Pinpoint the cell where the given text exists, returning its (X, Y) midpoint coordinate. 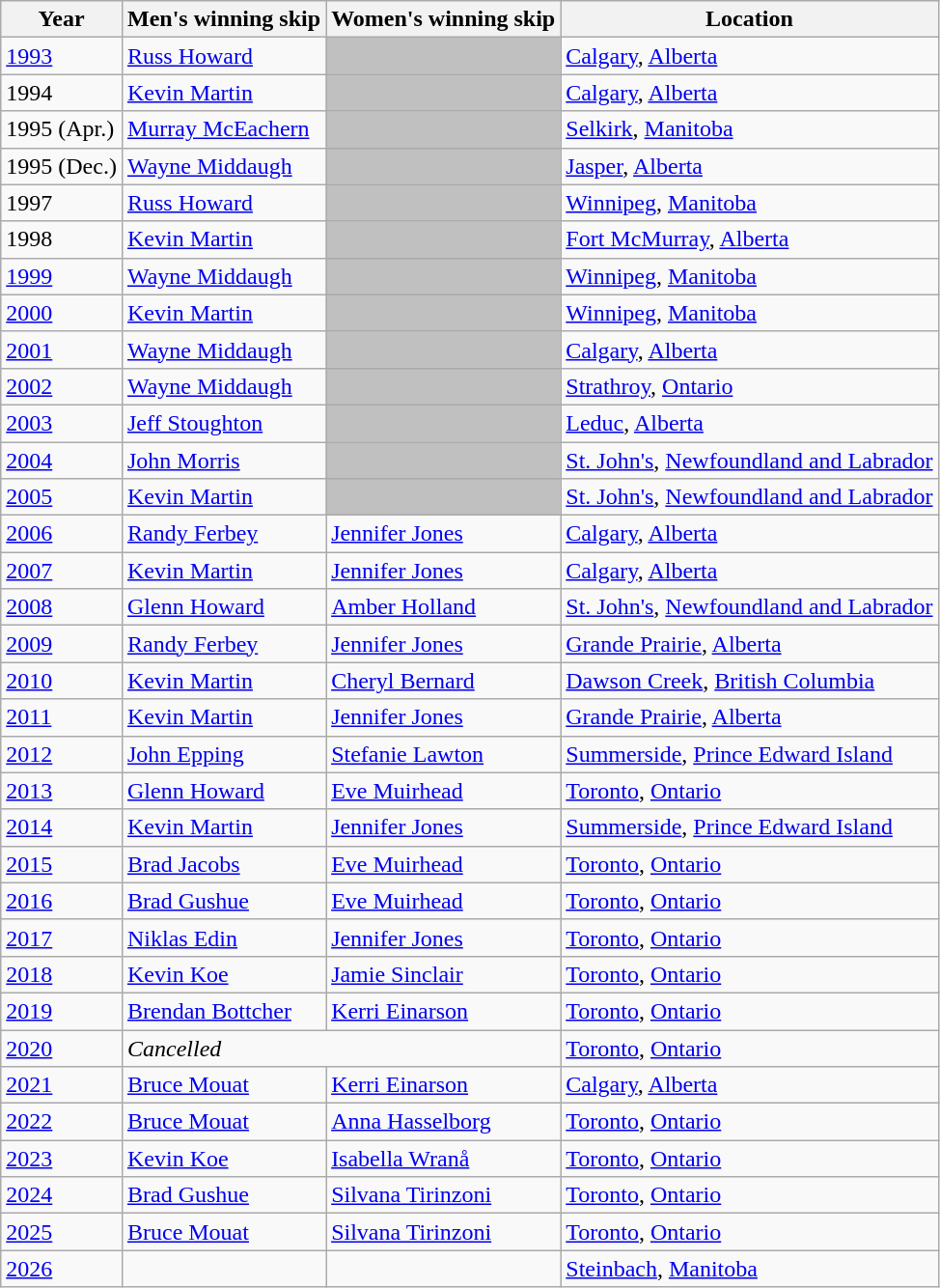
Strathroy, Ontario (749, 386)
Selkirk, Manitoba (749, 129)
Niklas Edin (224, 938)
2010 (62, 681)
2001 (62, 350)
1993 (62, 56)
2018 (62, 974)
2015 (62, 864)
Year (62, 19)
1997 (62, 203)
2007 (62, 571)
Jamie Sinclair (444, 974)
2002 (62, 386)
John Morris (224, 461)
2013 (62, 791)
2026 (62, 1269)
Jasper, Alberta (749, 166)
Jeff Stoughton (224, 423)
2023 (62, 1159)
John Epping (224, 754)
Brendan Bottcher (224, 1011)
Location (749, 19)
2009 (62, 644)
2004 (62, 461)
2021 (62, 1085)
Men's winning skip (224, 19)
2014 (62, 827)
Leduc, Alberta (749, 423)
Stefanie Lawton (444, 754)
Murray McEachern (224, 129)
Cheryl Bernard (444, 681)
Isabella Wranå (444, 1159)
2003 (62, 423)
2019 (62, 1011)
Amber Holland (444, 607)
Fort McMurray, Alberta (749, 239)
1995 (Dec.) (62, 166)
1995 (Apr.) (62, 129)
1994 (62, 93)
2006 (62, 534)
2012 (62, 754)
Women's winning skip (444, 19)
2025 (62, 1232)
Brad Jacobs (224, 864)
2011 (62, 717)
Cancelled (341, 1048)
2017 (62, 938)
1999 (62, 276)
2022 (62, 1122)
1998 (62, 239)
2000 (62, 313)
2008 (62, 607)
2016 (62, 901)
2005 (62, 497)
2020 (62, 1048)
2024 (62, 1195)
Steinbach, Manitoba (749, 1269)
Anna Hasselborg (444, 1122)
Dawson Creek, British Columbia (749, 681)
